Provide the [x, y] coordinate of the cell's center where the given text is located.  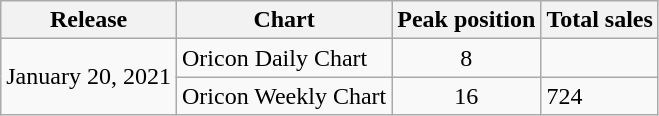
Release [89, 20]
January 20, 2021 [89, 77]
Chart [284, 20]
Peak position [466, 20]
8 [466, 58]
16 [466, 96]
Total sales [600, 20]
Oricon Daily Chart [284, 58]
724 [600, 96]
Oricon Weekly Chart [284, 96]
